For the text-containing cell, return its midpoint in [x, y] coordinate format. 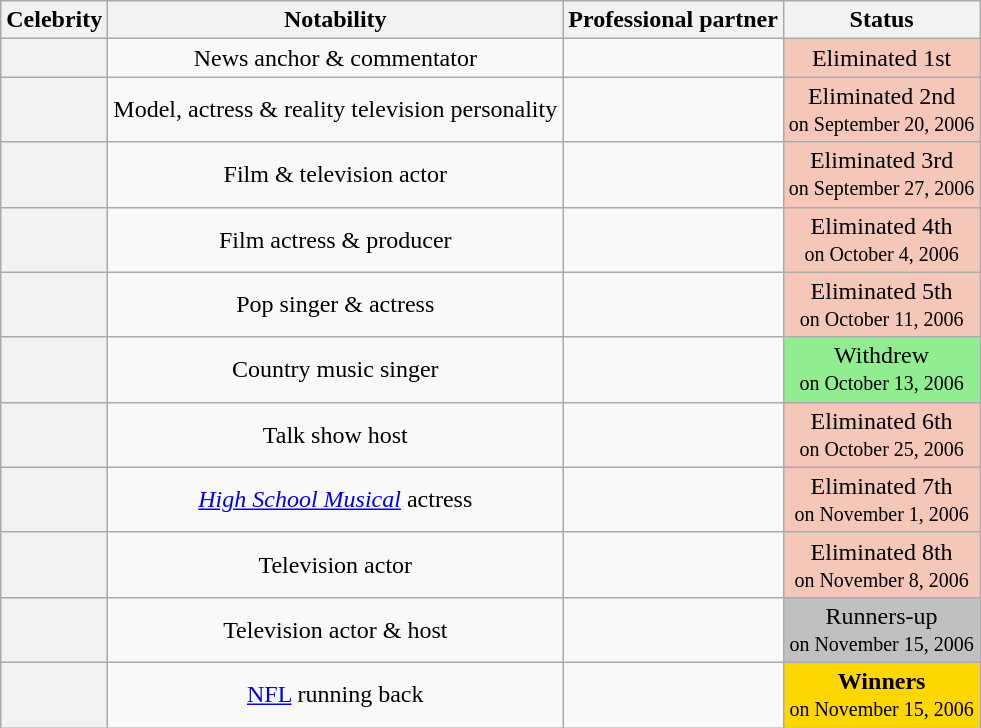
NFL running back [336, 694]
Eliminated 1st [882, 58]
Eliminated 5thon October 11, 2006 [882, 304]
Eliminated 8thon November 8, 2006 [882, 564]
Winnerson November 15, 2006 [882, 694]
Talk show host [336, 434]
Pop singer & actress [336, 304]
Country music singer [336, 370]
Celebrity [54, 20]
Withdrewon October 13, 2006 [882, 370]
Runners-upon November 15, 2006 [882, 630]
Model, actress & reality television personality [336, 110]
Professional partner [674, 20]
Film actress & producer [336, 240]
Television actor [336, 564]
Eliminated 7thon November 1, 2006 [882, 500]
News anchor & commentator [336, 58]
Film & television actor [336, 174]
Eliminated 2ndon September 20, 2006 [882, 110]
High School Musical actress [336, 500]
Eliminated 3rdon September 27, 2006 [882, 174]
Television actor & host [336, 630]
Status [882, 20]
Eliminated 4thon October 4, 2006 [882, 240]
Eliminated 6thon October 25, 2006 [882, 434]
Notability [336, 20]
